Provide the (X, Y) coordinate of the cell's center where the given text is located.  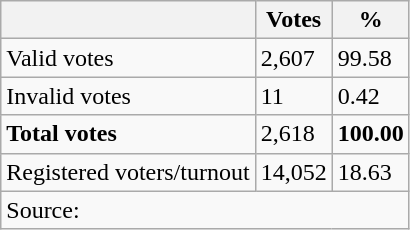
% (370, 20)
18.63 (370, 172)
Invalid votes (128, 96)
Total votes (128, 134)
Registered voters/turnout (128, 172)
2,607 (294, 58)
0.42 (370, 96)
99.58 (370, 58)
14,052 (294, 172)
Source: (205, 210)
100.00 (370, 134)
Votes (294, 20)
Valid votes (128, 58)
2,618 (294, 134)
11 (294, 96)
